Return the [x, y] coordinate for the center point of the cell that contains the specified text.  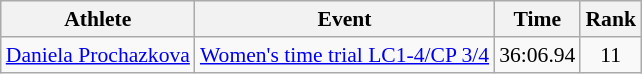
36:06.94 [537, 55]
Women's time trial LC1-4/CP 3/4 [344, 55]
Rank [610, 19]
Time [537, 19]
Daniela Prochazkova [98, 55]
Event [344, 19]
11 [610, 55]
Athlete [98, 19]
